From the cell containing the given text, extract its center point as [x, y] coordinate. 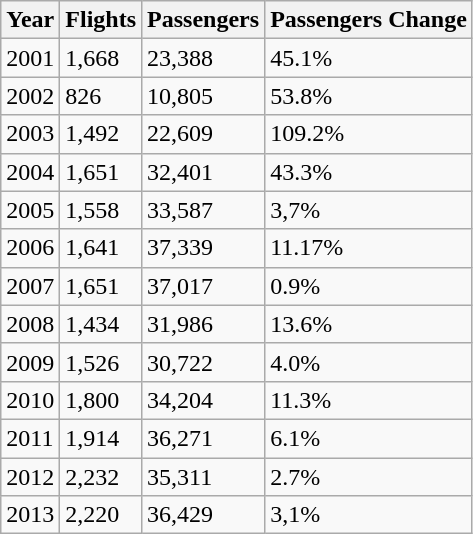
Flights [101, 20]
2003 [30, 134]
11.17% [369, 248]
109.2% [369, 134]
2011 [30, 438]
45.1% [369, 58]
1,558 [101, 210]
22,609 [204, 134]
6.1% [369, 438]
43.3% [369, 172]
2013 [30, 515]
13.6% [369, 324]
2,220 [101, 515]
10,805 [204, 96]
4.0% [369, 362]
1,434 [101, 324]
2009 [30, 362]
32,401 [204, 172]
37,017 [204, 286]
826 [101, 96]
2004 [30, 172]
1,492 [101, 134]
3,7% [369, 210]
37,339 [204, 248]
2007 [30, 286]
2012 [30, 477]
3,1% [369, 515]
34,204 [204, 400]
36,271 [204, 438]
Passengers Change [369, 20]
33,587 [204, 210]
1,641 [101, 248]
53.8% [369, 96]
Passengers [204, 20]
11.3% [369, 400]
2.7% [369, 477]
36,429 [204, 515]
2,232 [101, 477]
1,526 [101, 362]
1,914 [101, 438]
1,800 [101, 400]
2008 [30, 324]
31,986 [204, 324]
0.9% [369, 286]
2005 [30, 210]
23,388 [204, 58]
2002 [30, 96]
2006 [30, 248]
35,311 [204, 477]
1,668 [101, 58]
2001 [30, 58]
Year [30, 20]
2010 [30, 400]
30,722 [204, 362]
